Scan for the cell matching the given text and deliver its (x, y) coordinate at center. 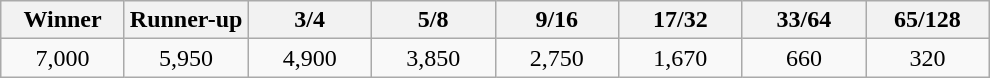
17/32 (681, 20)
3/4 (310, 20)
3,850 (433, 58)
5,950 (186, 58)
65/128 (928, 20)
5/8 (433, 20)
1,670 (681, 58)
Winner (63, 20)
7,000 (63, 58)
660 (804, 58)
9/16 (557, 20)
2,750 (557, 58)
33/64 (804, 20)
320 (928, 58)
4,900 (310, 58)
Runner-up (186, 20)
